Identify which cell holds the provided text, then report its [x, y] central coordinate. 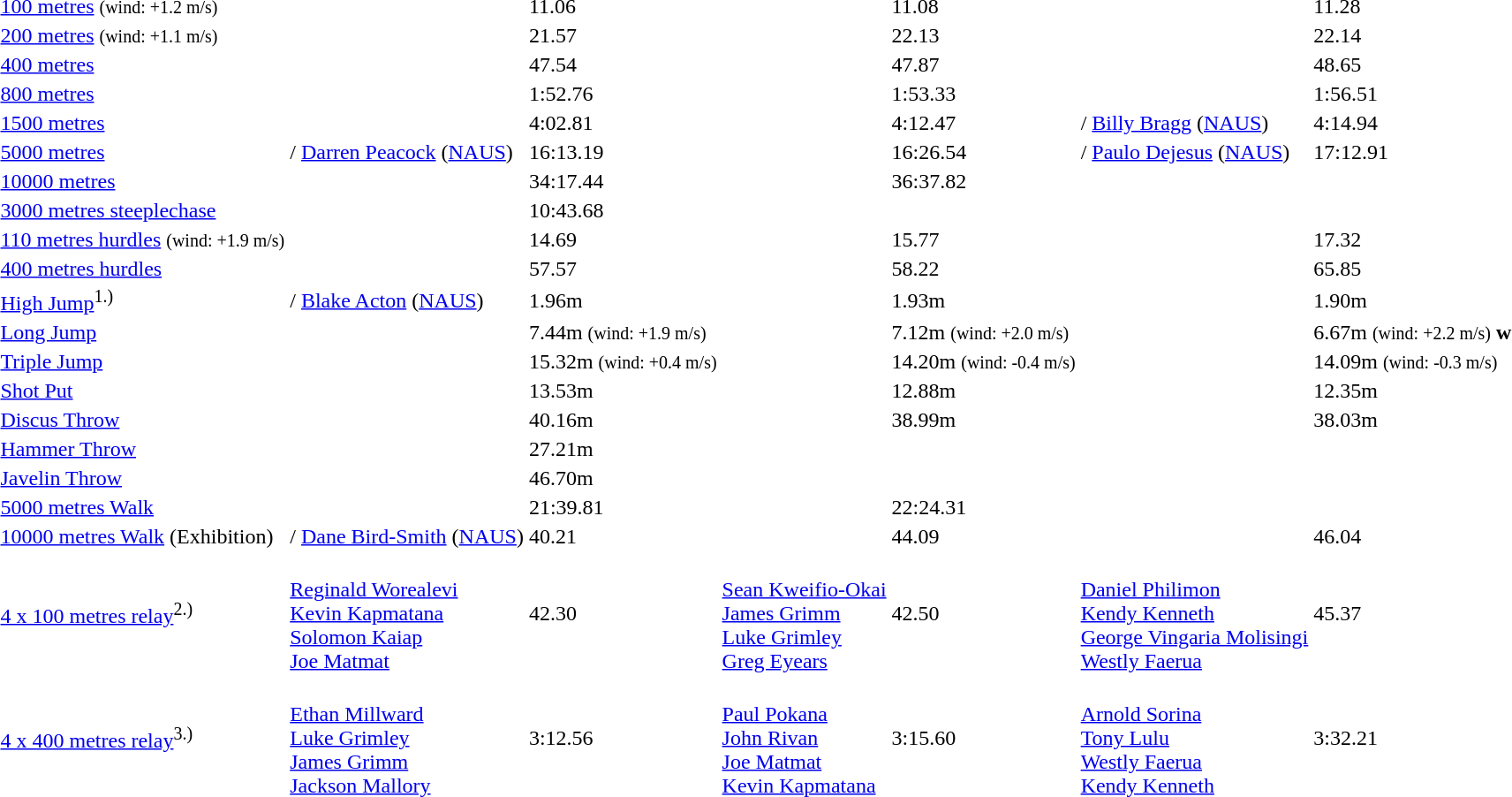
27.21m [623, 449]
16:13.19 [623, 152]
14.20m (wind: -0.4 m/s) [984, 361]
/ Blake Acton (NAUS) [407, 300]
21:39.81 [623, 507]
4:02.81 [623, 123]
47.54 [623, 65]
Daniel Philimon Kendy Kenneth George Vingaria Molisingi Westly Faerua [1194, 613]
16:26.54 [984, 152]
1.93m [984, 300]
7.44m (wind: +1.9 m/s) [623, 332]
22:24.31 [984, 507]
/ Billy Bragg (NAUS) [1194, 123]
47.87 [984, 65]
36:37.82 [984, 181]
58.22 [984, 269]
40.16m [623, 420]
Sean Kweifio-Okai James Grimm Luke Grimley Greg Eyears [804, 613]
40.21 [623, 536]
57.57 [623, 269]
12.88m [984, 391]
38.99m [984, 420]
22.13 [984, 35]
15.77 [984, 239]
42.50 [984, 613]
Reginald Worealevi Kevin Kapmatana Solomon Kaiap Joe Matmat [407, 613]
/ Darren Peacock (NAUS) [407, 152]
/ Dane Bird-Smith (NAUS) [407, 536]
44.09 [984, 536]
1:53.33 [984, 94]
7.12m (wind: +2.0 m/s) [984, 332]
14.69 [623, 239]
21.57 [623, 35]
34:17.44 [623, 181]
46.70m [623, 478]
10:43.68 [623, 210]
4:12.47 [984, 123]
42.30 [623, 613]
1:52.76 [623, 94]
13.53m [623, 391]
1.96m [623, 300]
/ Paulo Dejesus (NAUS) [1194, 152]
15.32m (wind: +0.4 m/s) [623, 361]
